For the text-containing cell, return its midpoint in [X, Y] coordinate format. 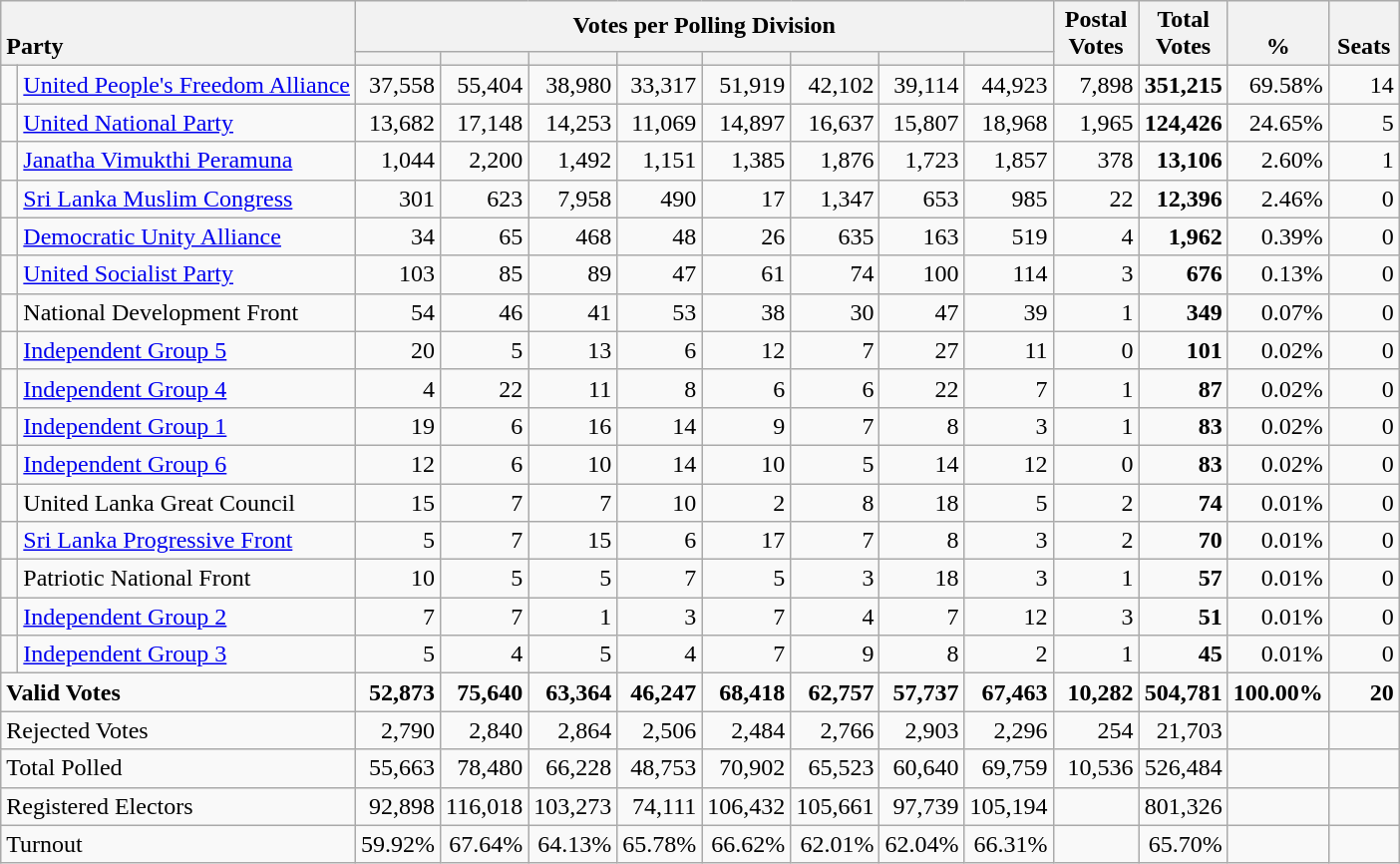
Sri Lanka Muslim Congress [187, 199]
65.78% [660, 844]
349 [1183, 312]
46 [485, 312]
United National Party [187, 123]
1,044 [397, 161]
38 [746, 312]
1,492 [572, 161]
10,282 [1096, 692]
1,347 [836, 199]
70 [1183, 541]
Independent Group 5 [187, 350]
45 [1183, 654]
15,807 [921, 123]
Registered Electors [178, 806]
57 [1183, 579]
13,106 [1183, 161]
26 [746, 236]
105,194 [1009, 806]
51 [1183, 617]
13,682 [397, 123]
Independent Group 2 [187, 617]
Votes per Polling Division [704, 26]
0.13% [1278, 274]
Turnout [178, 844]
985 [1009, 199]
301 [397, 199]
2,840 [485, 730]
Rejected Votes [178, 730]
18,968 [1009, 123]
75,640 [485, 692]
101 [1183, 350]
1,965 [1096, 123]
676 [1183, 274]
351,215 [1183, 85]
Janatha Vimukthi Peramuna [187, 161]
33,317 [660, 85]
10,536 [1096, 768]
2,766 [836, 730]
97,739 [921, 806]
PostalVotes [1096, 34]
2,200 [485, 161]
89 [572, 274]
59.92% [397, 844]
% [1278, 34]
2,296 [1009, 730]
Democratic Unity Alliance [187, 236]
69,759 [1009, 768]
63,364 [572, 692]
14,253 [572, 123]
0.39% [1278, 236]
66.62% [746, 844]
53 [660, 312]
30 [836, 312]
62,757 [836, 692]
378 [1096, 161]
124,426 [1183, 123]
57,737 [921, 692]
1,962 [1183, 236]
34 [397, 236]
66,228 [572, 768]
62.04% [921, 844]
74,111 [660, 806]
87 [1183, 388]
1,857 [1009, 161]
Party [178, 34]
106,432 [746, 806]
38,980 [572, 85]
17,148 [485, 123]
1,385 [746, 161]
11,069 [660, 123]
65 [485, 236]
48 [660, 236]
2,903 [921, 730]
7,958 [572, 199]
27 [921, 350]
103 [397, 274]
55,663 [397, 768]
16,637 [836, 123]
19 [397, 426]
21,703 [1183, 730]
14,897 [746, 123]
39,114 [921, 85]
70,902 [746, 768]
1,151 [660, 161]
801,326 [1183, 806]
Valid Votes [178, 692]
16 [572, 426]
37,558 [397, 85]
60,640 [921, 768]
52,873 [397, 692]
Seats [1364, 34]
519 [1009, 236]
64.13% [572, 844]
42,102 [836, 85]
13 [572, 350]
114 [1009, 274]
69.58% [1278, 85]
National Development Front [187, 312]
2,484 [746, 730]
51,919 [746, 85]
105,661 [836, 806]
163 [921, 236]
85 [485, 274]
41 [572, 312]
39 [1009, 312]
100 [921, 274]
67.64% [485, 844]
United Lanka Great Council [187, 502]
Total Votes [1183, 34]
468 [572, 236]
2.60% [1278, 161]
635 [836, 236]
92,898 [397, 806]
1,723 [921, 161]
55,404 [485, 85]
United People's Freedom Alliance [187, 85]
Independent Group 4 [187, 388]
2,506 [660, 730]
2.46% [1278, 199]
48,753 [660, 768]
526,484 [1183, 768]
103,273 [572, 806]
7,898 [1096, 85]
78,480 [485, 768]
Total Polled [178, 768]
2,864 [572, 730]
116,018 [485, 806]
68,418 [746, 692]
46,247 [660, 692]
Independent Group 3 [187, 654]
66.31% [1009, 844]
100.00% [1278, 692]
67,463 [1009, 692]
54 [397, 312]
Sri Lanka Progressive Front [187, 541]
12,396 [1183, 199]
65,523 [836, 768]
653 [921, 199]
504,781 [1183, 692]
Independent Group 6 [187, 464]
24.65% [1278, 123]
United Socialist Party [187, 274]
Independent Group 1 [187, 426]
62.01% [836, 844]
0.07% [1278, 312]
61 [746, 274]
623 [485, 199]
254 [1096, 730]
490 [660, 199]
65.70% [1183, 844]
44,923 [1009, 85]
1,876 [836, 161]
2,790 [397, 730]
Patriotic National Front [187, 579]
